Return [x, y] of the center of cell containing provided text 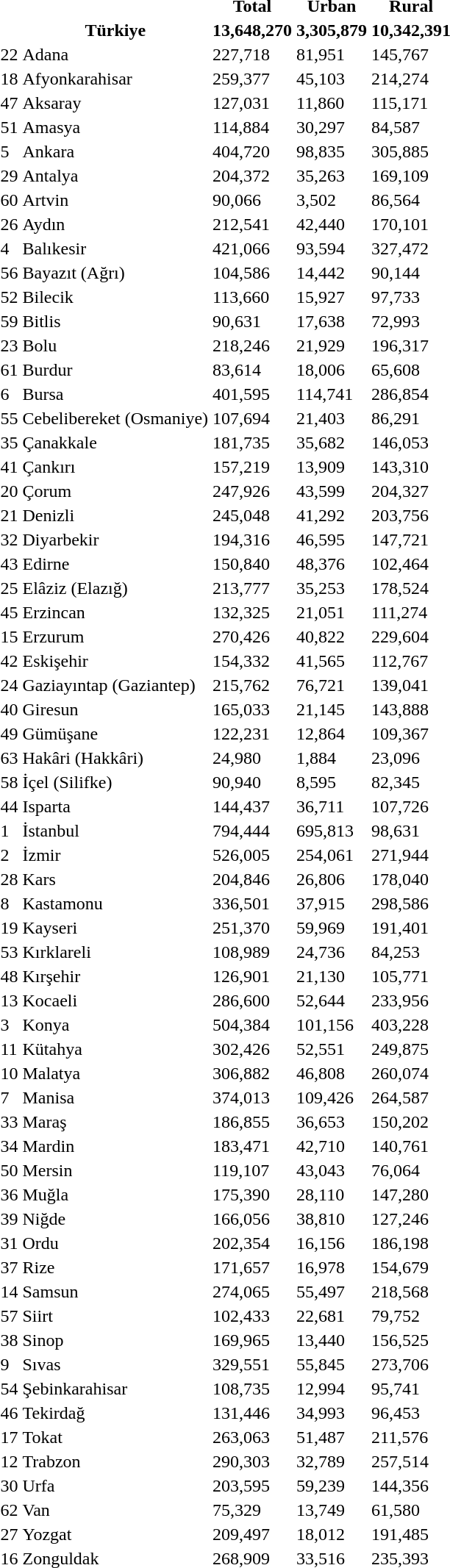
93,594 [332, 248]
127,031 [253, 103]
İçel (Silifke) [115, 782]
290,303 [253, 1461]
81,951 [332, 54]
98,835 [332, 151]
336,501 [253, 903]
55,497 [332, 1292]
194,316 [253, 540]
Artvin [115, 200]
504,384 [253, 1025]
13,440 [332, 1340]
Mersin [115, 1170]
Bursa [115, 394]
28,110 [332, 1195]
52,551 [332, 1049]
Kırşehir [115, 976]
24,980 [253, 758]
286,600 [253, 1000]
259,377 [253, 79]
59,239 [332, 1486]
Erzincan [115, 612]
30,297 [332, 127]
Mardin [115, 1146]
306,882 [253, 1073]
24,736 [332, 952]
374,013 [253, 1098]
32,789 [332, 1461]
Ankara [115, 151]
36,653 [332, 1122]
215,762 [253, 685]
Kars [115, 879]
Türkiye [115, 30]
254,061 [332, 855]
245,048 [253, 515]
Ordu [115, 1243]
213,777 [253, 588]
183,471 [253, 1146]
8,595 [332, 782]
302,426 [253, 1049]
Kastamonu [115, 903]
Bolu [115, 346]
Amasya [115, 127]
227,718 [253, 54]
Aksaray [115, 103]
Maraş [115, 1122]
274,065 [253, 1292]
16,156 [332, 1243]
21,145 [332, 709]
126,901 [253, 976]
166,056 [253, 1219]
131,446 [253, 1413]
Diyarbekir [115, 540]
114,741 [332, 394]
21,929 [332, 346]
150,840 [253, 564]
52,644 [332, 1000]
21,403 [332, 418]
157,219 [253, 467]
Sıvas [115, 1364]
51,487 [332, 1437]
Rize [115, 1267]
270,426 [253, 637]
45,103 [332, 79]
204,846 [253, 879]
144,437 [253, 806]
59,969 [332, 928]
3,305,879 [332, 30]
Çanakkale [115, 443]
Şebinkarahisar [115, 1389]
Edirne [115, 564]
Tokat [115, 1437]
38,810 [332, 1219]
46,808 [332, 1073]
Samsun [115, 1292]
13,749 [332, 1510]
40,822 [332, 637]
102,433 [253, 1316]
Manisa [115, 1098]
202,354 [253, 1243]
21,051 [332, 612]
14,442 [332, 273]
218,246 [253, 346]
154,332 [253, 661]
41,565 [332, 661]
37,915 [332, 903]
Bilecik [115, 297]
108,735 [253, 1389]
35,253 [332, 588]
Balıkesir [115, 248]
26,806 [332, 879]
Trabzon [115, 1461]
108,989 [253, 952]
21,130 [332, 976]
175,390 [253, 1195]
12,994 [332, 1389]
Siirt [115, 1316]
204,372 [253, 176]
Malatya [115, 1073]
11,860 [332, 103]
35,682 [332, 443]
90,066 [253, 200]
35,263 [332, 176]
Konya [115, 1025]
101,156 [332, 1025]
12,864 [332, 734]
42,440 [332, 224]
329,551 [253, 1364]
75,329 [253, 1510]
Antalya [115, 176]
122,231 [253, 734]
Elâziz (Elazığ) [115, 588]
90,940 [253, 782]
212,541 [253, 224]
15,927 [332, 297]
181,735 [253, 443]
90,631 [253, 321]
186,855 [253, 1122]
Çorum [115, 491]
46,595 [332, 540]
113,660 [253, 297]
404,720 [253, 151]
Cebelibereket (Osmaniye) [115, 418]
251,370 [253, 928]
Gümüşane [115, 734]
Çankırı [115, 467]
695,813 [332, 831]
83,614 [253, 370]
Muğla [115, 1195]
171,657 [253, 1267]
209,497 [253, 1534]
Van [115, 1510]
Eskişehir [115, 661]
Afyonkarahisar [115, 79]
Kırklareli [115, 952]
Giresun [115, 709]
Tekirdağ [115, 1413]
Bayazıt (Ağrı) [115, 273]
119,107 [253, 1170]
34,993 [332, 1413]
526,005 [253, 855]
107,694 [253, 418]
109,426 [332, 1098]
203,595 [253, 1486]
13,909 [332, 467]
17,638 [332, 321]
55,845 [332, 1364]
Hakâri (Hakkâri) [115, 758]
16,978 [332, 1267]
İzmir [115, 855]
794,444 [253, 831]
Aydın [115, 224]
Adana [115, 54]
43,043 [332, 1170]
Denizli [115, 515]
165,033 [253, 709]
1,884 [332, 758]
263,063 [253, 1437]
Erzurum [115, 637]
169,965 [253, 1340]
132,325 [253, 612]
Kocaeli [115, 1000]
247,926 [253, 491]
18,012 [332, 1534]
Urfa [115, 1486]
401,595 [253, 394]
76,721 [332, 685]
18,006 [332, 370]
43,599 [332, 491]
22,681 [332, 1316]
Bitlis [115, 321]
42,710 [332, 1146]
104,586 [253, 273]
Gaziayıntap (Gaziantep) [115, 685]
Yozgat [115, 1534]
114,884 [253, 127]
Isparta [115, 806]
3,502 [332, 200]
Sinop [115, 1340]
Kayseri [115, 928]
İstanbul [115, 831]
421,066 [253, 248]
Niğde [115, 1219]
13,648,270 [253, 30]
Burdur [115, 370]
41,292 [332, 515]
48,376 [332, 564]
36,711 [332, 806]
Kütahya [115, 1049]
